Determine the [X, Y] coordinate at the center of the cell enclosing the given text.  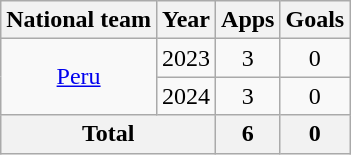
Total [108, 134]
2024 [186, 96]
Apps [248, 20]
2023 [186, 58]
Goals [315, 20]
Year [186, 20]
6 [248, 134]
Peru [79, 77]
National team [79, 20]
